Identify which cell holds the provided text, then report its [X, Y] central coordinate. 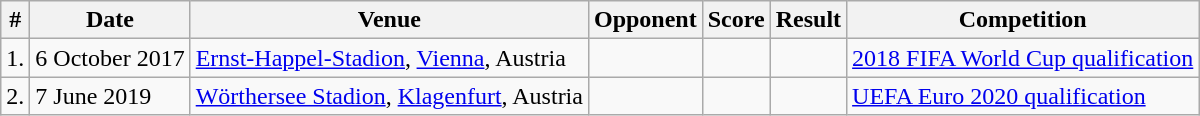
2. [16, 96]
7 June 2019 [110, 96]
UEFA Euro 2020 qualification [1023, 96]
Score [736, 20]
Opponent [645, 20]
Wörthersee Stadion, Klagenfurt, Austria [389, 96]
1. [16, 58]
Ernst-Happel-Stadion, Vienna, Austria [389, 58]
Result [808, 20]
Competition [1023, 20]
Date [110, 20]
# [16, 20]
Venue [389, 20]
6 October 2017 [110, 58]
2018 FIFA World Cup qualification [1023, 58]
